Provide the [x, y] coordinate of the cell's center where the given text is located.  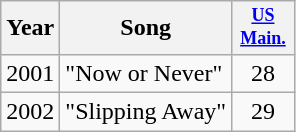
2002 [30, 111]
Song [146, 28]
28 [264, 73]
29 [264, 111]
USMain. [264, 28]
"Slipping Away" [146, 111]
Year [30, 28]
"Now or Never" [146, 73]
2001 [30, 73]
